Identify which cell holds the provided text, then report its [x, y] central coordinate. 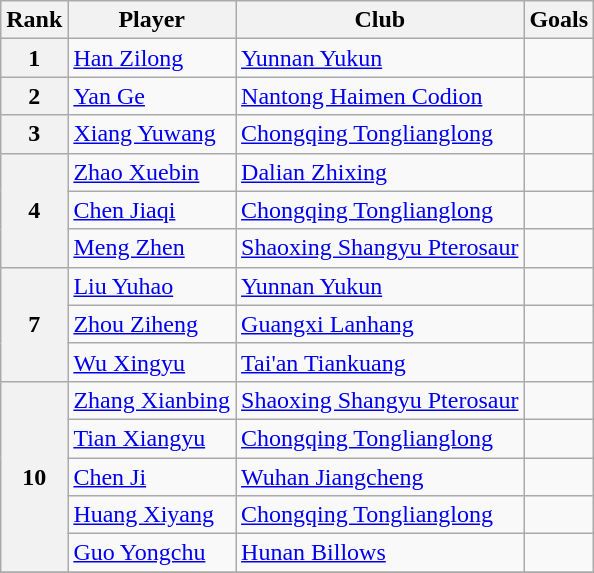
Player [152, 20]
Liu Yuhao [152, 286]
Xiang Yuwang [152, 134]
1 [34, 58]
7 [34, 324]
Zhao Xuebin [152, 172]
Nantong Haimen Codion [380, 96]
Zhang Xianbing [152, 400]
Chen Ji [152, 477]
Zhou Ziheng [152, 324]
Guo Yongchu [152, 553]
Han Zilong [152, 58]
Wuhan Jiangcheng [380, 477]
Wu Xingyu [152, 362]
Club [380, 20]
Chen Jiaqi [152, 210]
Rank [34, 20]
Yan Ge [152, 96]
3 [34, 134]
4 [34, 210]
Goals [559, 20]
Hunan Billows [380, 553]
Guangxi Lanhang [380, 324]
Meng Zhen [152, 248]
Dalian Zhixing [380, 172]
Huang Xiyang [152, 515]
Tai'an Tiankuang [380, 362]
2 [34, 96]
Tian Xiangyu [152, 438]
10 [34, 476]
